From the cell containing the given text, extract its center point as (x, y) coordinate. 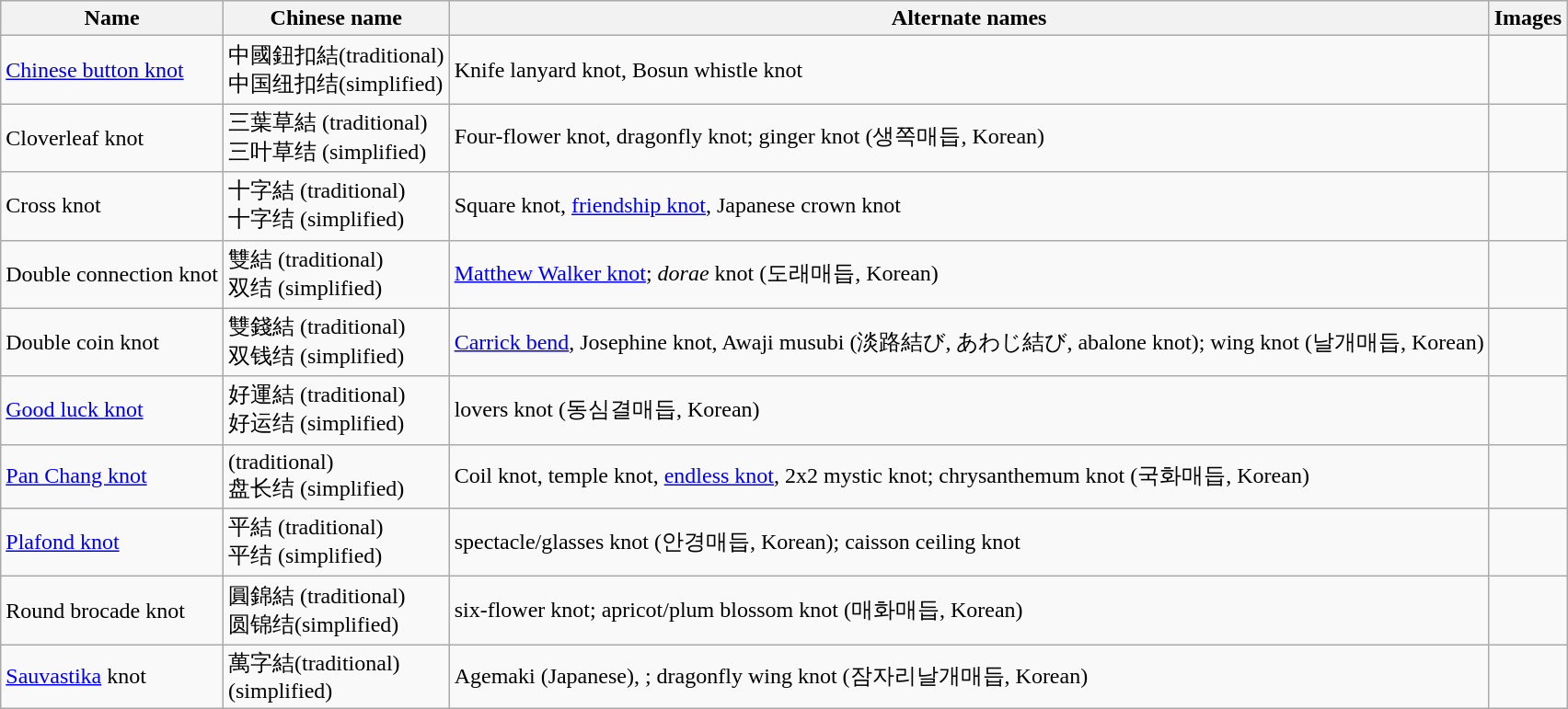
平結 (traditional)平结 (simplified) (336, 543)
中國鈕扣結(traditional)中国纽扣结(simplified) (336, 70)
Carrick bend, Josephine knot, Awaji musubi (淡路結び, あわじ結び, abalone knot); wing knot (날개매듭, Korean) (969, 342)
Cloverleaf knot (112, 138)
Plafond knot (112, 543)
Knife lanyard knot, Bosun whistle knot (969, 70)
雙結 (traditional)双结 (simplified) (336, 274)
Good luck knot (112, 410)
(traditional)盘长结 (simplified) (336, 476)
萬字結(traditional) (simplified) (336, 677)
Coil knot, temple knot, endless knot, 2x2 mystic knot; chrysanthemum knot (국화매듭, Korean) (969, 476)
Chinese name (336, 18)
Cross knot (112, 206)
圓錦結 (traditional)圆锦结(simplified) (336, 611)
Square knot, friendship knot, Japanese crown knot (969, 206)
Matthew Walker knot; dorae knot (도래매듭, Korean) (969, 274)
Four-flower knot, dragonfly knot; ginger knot (생쪽매듭, Korean) (969, 138)
Agemaki (Japanese), ; dragonfly wing knot (잠자리날개매듭, Korean) (969, 677)
Name (112, 18)
Double connection knot (112, 274)
Alternate names (969, 18)
Round brocade knot (112, 611)
三葉草結 (traditional)三叶草结 (simplified) (336, 138)
Images (1528, 18)
six-flower knot; apricot/plum blossom knot (매화매듭, Korean) (969, 611)
spectacle/glasses knot (안경매듭, Korean); caisson ceiling knot (969, 543)
Chinese button knot (112, 70)
lovers knot (동심결매듭, Korean) (969, 410)
Pan Chang knot (112, 476)
十字結 (traditional)十字结 (simplified) (336, 206)
Double coin knot (112, 342)
好運結 (traditional)好运结 (simplified) (336, 410)
雙錢結 (traditional)双钱结 (simplified) (336, 342)
Sauvastika knot (112, 677)
